Capture the cell that displays the provided text and extract its (X, Y) central coordinate. 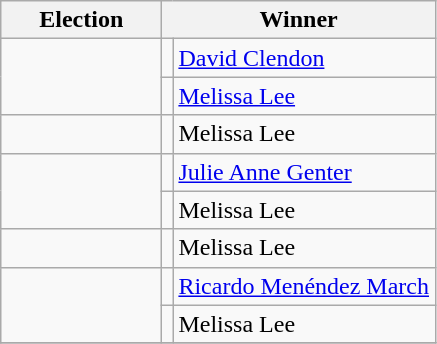
David Clendon (304, 58)
Winner (299, 20)
Election (82, 20)
Ricardo Menéndez March (304, 286)
Julie Anne Genter (304, 172)
